Extract the (X, Y) coordinate from the center of the cell holding the provided text.  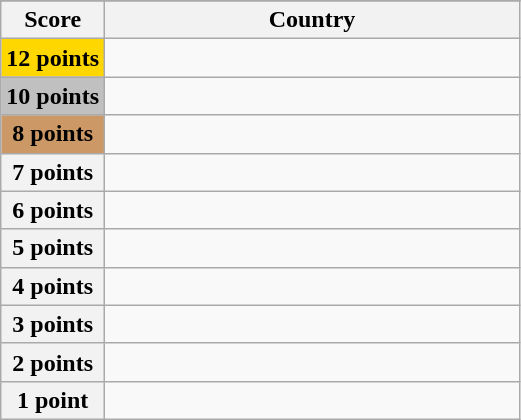
5 points (53, 248)
6 points (53, 210)
Country (312, 20)
12 points (53, 58)
10 points (53, 96)
1 point (53, 400)
3 points (53, 324)
2 points (53, 362)
Score (53, 20)
4 points (53, 286)
8 points (53, 134)
7 points (53, 172)
